Scan for the cell matching the given text and deliver its [x, y] coordinate at center. 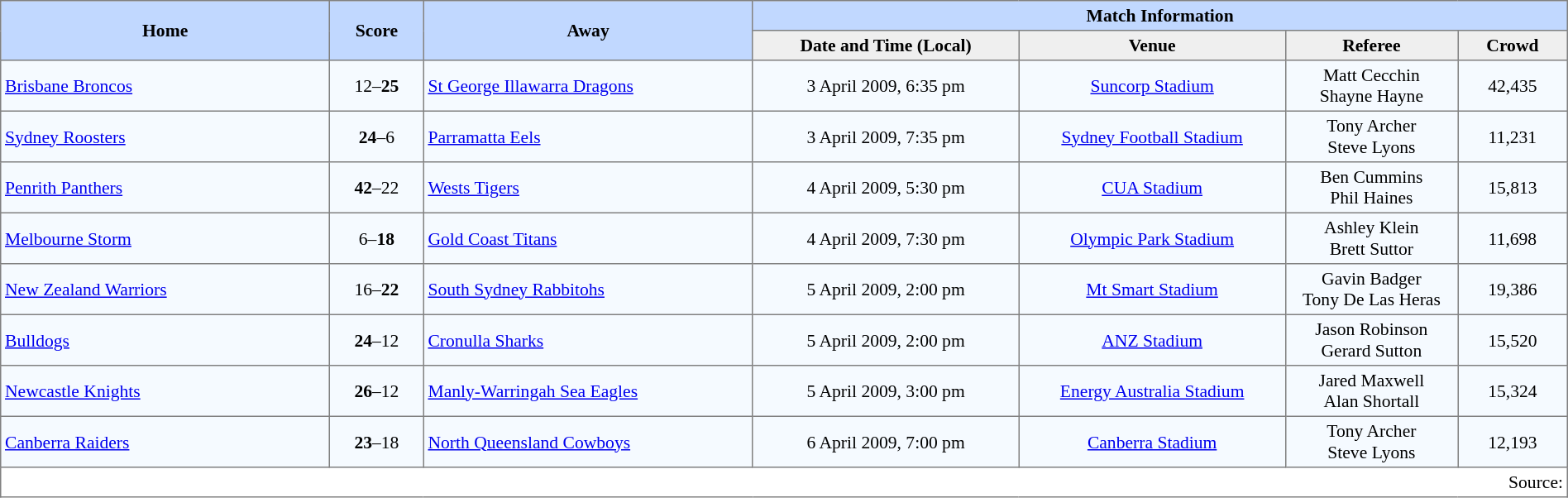
New Zealand Warriors [165, 290]
15,813 [1513, 188]
Gold Coast Titans [588, 238]
Jason RobinsonGerard Sutton [1371, 340]
42,435 [1513, 86]
Cronulla Sharks [588, 340]
Sydney Roosters [165, 136]
11,698 [1513, 238]
Ben CumminsPhil Haines [1371, 188]
15,520 [1513, 340]
Penrith Panthers [165, 188]
19,386 [1513, 290]
15,324 [1513, 391]
Canberra Raiders [165, 442]
North Queensland Cowboys [588, 442]
11,231 [1513, 136]
6–18 [377, 238]
Bulldogs [165, 340]
Away [588, 31]
Parramatta Eels [588, 136]
Score [377, 31]
Referee [1371, 45]
Wests Tigers [588, 188]
Newcastle Knights [165, 391]
42–22 [377, 188]
3 April 2009, 6:35 pm [886, 86]
Match Information [1159, 16]
Suncorp Stadium [1152, 86]
Canberra Stadium [1152, 442]
16–22 [377, 290]
24–6 [377, 136]
26–12 [377, 391]
Olympic Park Stadium [1152, 238]
Jared MaxwellAlan Shortall [1371, 391]
Matt CecchinShayne Hayne [1371, 86]
3 April 2009, 7:35 pm [886, 136]
Manly-Warringah Sea Eagles [588, 391]
Mt Smart Stadium [1152, 290]
4 April 2009, 7:30 pm [886, 238]
Home [165, 31]
5 April 2009, 3:00 pm [886, 391]
Gavin BadgerTony De Las Heras [1371, 290]
Sydney Football Stadium [1152, 136]
4 April 2009, 5:30 pm [886, 188]
Ashley KleinBrett Suttor [1371, 238]
St George Illawarra Dragons [588, 86]
6 April 2009, 7:00 pm [886, 442]
Source: [784, 482]
12,193 [1513, 442]
12–25 [377, 86]
Date and Time (Local) [886, 45]
Venue [1152, 45]
Melbourne Storm [165, 238]
CUA Stadium [1152, 188]
South Sydney Rabbitohs [588, 290]
Brisbane Broncos [165, 86]
24–12 [377, 340]
23–18 [377, 442]
ANZ Stadium [1152, 340]
Energy Australia Stadium [1152, 391]
Crowd [1513, 45]
